For the text-containing cell, return its midpoint in [X, Y] coordinate format. 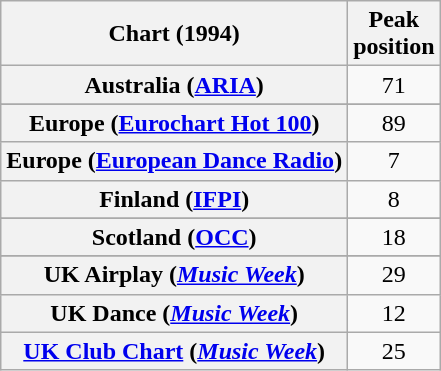
71 [394, 85]
UK Dance (Music Week) [174, 313]
UK Club Chart (Music Week) [174, 351]
Chart (1994) [174, 34]
Europe (European Dance Radio) [174, 161]
18 [394, 237]
Peakposition [394, 34]
Finland (IFPI) [174, 199]
8 [394, 199]
Scotland (OCC) [174, 237]
Australia (ARIA) [174, 85]
25 [394, 351]
UK Airplay (Music Week) [174, 275]
89 [394, 123]
12 [394, 313]
Europe (Eurochart Hot 100) [174, 123]
29 [394, 275]
7 [394, 161]
